Search for the cell housing the specified text and yield its (x, y) center coordinate. 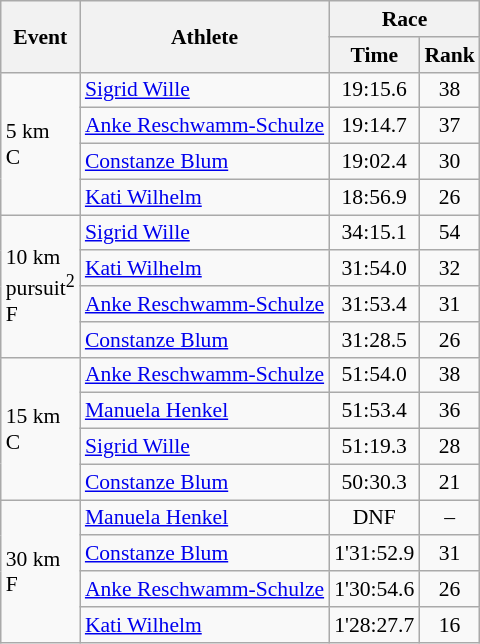
30 (450, 162)
34:15.1 (374, 233)
54 (450, 233)
36 (450, 411)
51:19.3 (374, 447)
1'28:27.7 (374, 625)
18:56.9 (374, 197)
37 (450, 126)
19:14.7 (374, 126)
5 km C (40, 143)
19:02.4 (374, 162)
19:15.6 (374, 90)
Event (40, 36)
51:54.0 (374, 375)
28 (450, 447)
21 (450, 482)
DNF (374, 518)
Race (404, 19)
50:30.3 (374, 482)
Rank (450, 55)
1'31:52.9 (374, 554)
31:54.0 (374, 269)
15 km C (40, 428)
31:53.4 (374, 304)
30 km F (40, 571)
31:28.5 (374, 340)
Time (374, 55)
16 (450, 625)
– (450, 518)
10 km pursuit2 F (40, 286)
Athlete (204, 36)
32 (450, 269)
51:53.4 (374, 411)
1'30:54.6 (374, 589)
